For the text-containing cell, return its midpoint in [x, y] coordinate format. 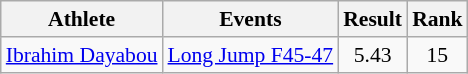
Athlete [82, 19]
Events [251, 19]
5.43 [372, 55]
Result [372, 19]
Long Jump F45-47 [251, 55]
Ibrahim Dayabou [82, 55]
Rank [438, 19]
15 [438, 55]
